Determine the (X, Y) coordinate at the center of the cell enclosing the given text.  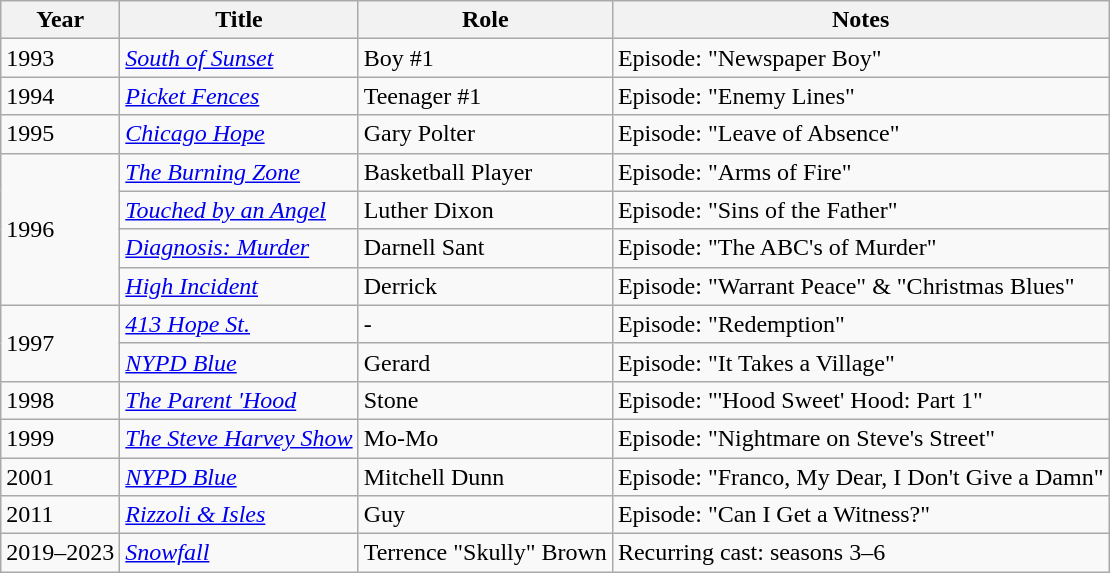
Guy (485, 515)
Episode: "Can I Get a Witness?" (860, 515)
Title (239, 20)
Gerard (485, 362)
Touched by an Angel (239, 210)
413 Hope St. (239, 324)
Luther Dixon (485, 210)
Teenager #1 (485, 96)
Terrence "Skully" Brown (485, 553)
1995 (60, 134)
Episode: "Newspaper Boy" (860, 58)
2011 (60, 515)
The Burning Zone (239, 172)
Rizzoli & Isles (239, 515)
Boy #1 (485, 58)
1994 (60, 96)
1997 (60, 343)
Episode: "'Hood Sweet' Hood: Part 1" (860, 400)
Recurring cast: seasons 3–6 (860, 553)
- (485, 324)
1993 (60, 58)
Episode: "Nightmare on Steve's Street" (860, 438)
Diagnosis: Murder (239, 248)
Episode: "The ABC's of Murder" (860, 248)
1996 (60, 229)
Stone (485, 400)
2001 (60, 477)
The Steve Harvey Show (239, 438)
2019–2023 (60, 553)
The Parent 'Hood (239, 400)
Episode: "Franco, My Dear, I Don't Give a Damn" (860, 477)
Basketball Player (485, 172)
Episode: "Redemption" (860, 324)
Role (485, 20)
1999 (60, 438)
Gary Polter (485, 134)
Episode: "Enemy Lines" (860, 96)
Chicago Hope (239, 134)
Mo-Mo (485, 438)
Episode: "Leave of Absence" (860, 134)
High Incident (239, 286)
Notes (860, 20)
1998 (60, 400)
South of Sunset (239, 58)
Mitchell Dunn (485, 477)
Episode: "It Takes a Village" (860, 362)
Episode: "Warrant Peace" & "Christmas Blues" (860, 286)
Darnell Sant (485, 248)
Episode: "Arms of Fire" (860, 172)
Picket Fences (239, 96)
Derrick (485, 286)
Year (60, 20)
Episode: "Sins of the Father" (860, 210)
Snowfall (239, 553)
